Provide the (x, y) coordinate of the cell's center where the given text is located.  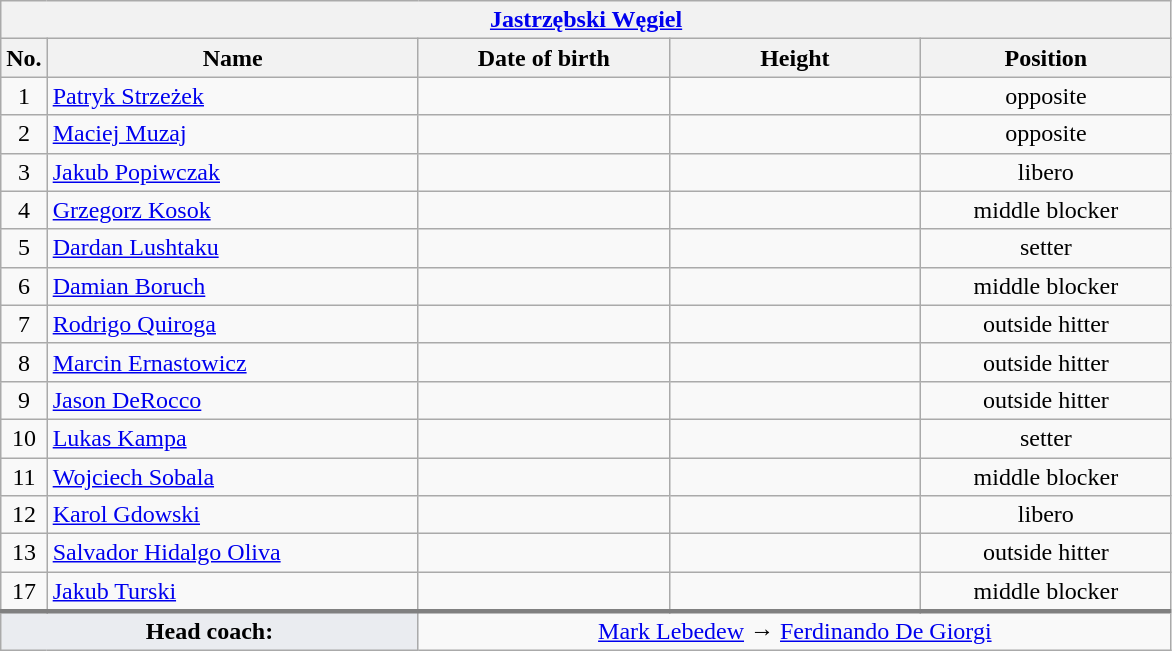
Salvador Hidalgo Oliva (232, 553)
Height (794, 58)
Jakub Turski (232, 592)
Karol Gdowski (232, 515)
Mark Lebedew → Ferdinando De Giorgi (794, 631)
12 (24, 515)
Dardan Lushtaku (232, 248)
4 (24, 210)
Position (1046, 58)
11 (24, 477)
7 (24, 324)
9 (24, 400)
Name (232, 58)
Marcin Ernastowicz (232, 362)
5 (24, 248)
Maciej Muzaj (232, 134)
Wojciech Sobala (232, 477)
Jakub Popiwczak (232, 172)
Jason DeRocco (232, 400)
10 (24, 438)
Lukas Kampa (232, 438)
Grzegorz Kosok (232, 210)
1 (24, 96)
Head coach: (210, 631)
Rodrigo Quiroga (232, 324)
2 (24, 134)
Date of birth (544, 58)
Jastrzębski Węgiel (586, 20)
No. (24, 58)
Damian Boruch (232, 286)
Patryk Strzeżek (232, 96)
6 (24, 286)
8 (24, 362)
13 (24, 553)
17 (24, 592)
3 (24, 172)
